Determine the (X, Y) coordinate at the center of the cell enclosing the given text.  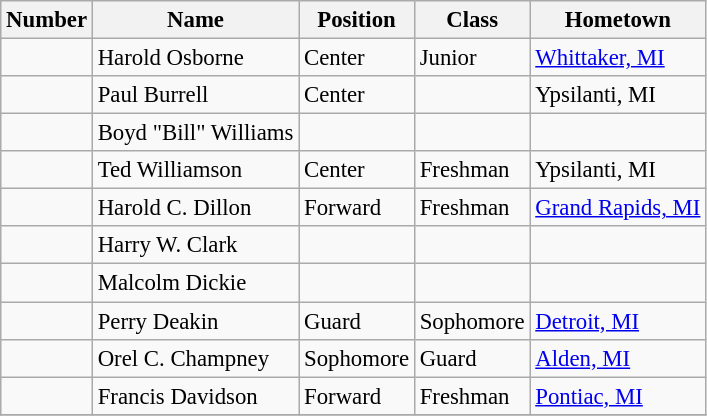
Ted Williamson (195, 170)
Hometown (618, 20)
Grand Rapids, MI (618, 208)
Detroit, MI (618, 321)
Perry Deakin (195, 321)
Francis Davidson (195, 396)
Paul Burrell (195, 95)
Boyd "Bill" Williams (195, 133)
Harold Osborne (195, 58)
Number (47, 20)
Harold C. Dillon (195, 208)
Orel C. Champney (195, 358)
Name (195, 20)
Harry W. Clark (195, 245)
Class (472, 20)
Alden, MI (618, 358)
Position (357, 20)
Whittaker, MI (618, 58)
Junior (472, 58)
Pontiac, MI (618, 396)
Malcolm Dickie (195, 283)
